Pinpoint the cell where the given text exists, returning its [X, Y] midpoint coordinate. 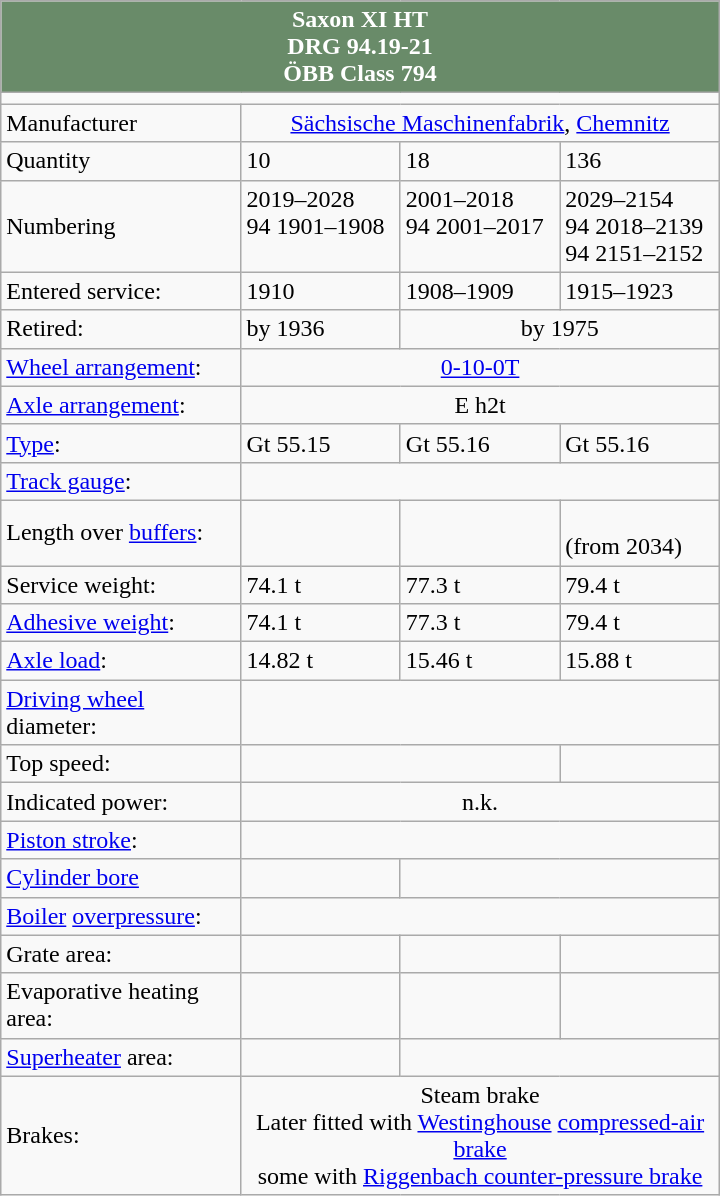
Retired: [121, 329]
Cylinder bore [121, 878]
136 [640, 161]
Driving wheel diameter: [121, 712]
Numbering [121, 226]
Top speed: [121, 764]
Indicated power: [121, 802]
Axle load: [121, 661]
Length over buffers: [121, 532]
2001–2018 94 2001–2017 [480, 226]
Steam brake Later fitted with Westinghouse compressed-air brake some with Riggenbach counter-pressure brake [480, 1136]
Wheel arrangement: [121, 367]
Superheater area: [121, 1057]
Service weight: [121, 585]
Quantity [121, 161]
Sächsische Maschinenfabrik, Chemnitz [480, 123]
1910 [320, 291]
Adhesive weight: [121, 623]
2019–2028 94 1901–1908 [320, 226]
14.82 t [320, 661]
2029–2154 94 2018–2139 94 2151–2152 [640, 226]
n.k. [480, 802]
Grate area: [121, 954]
Brakes: [121, 1136]
Axle arrangement: [121, 405]
1915–1923 [640, 291]
Entered service: [121, 291]
Boiler overpressure: [121, 916]
Gt 55.15 [320, 443]
1908–1909 [480, 291]
Evaporative heating area: [121, 1006]
(from 2034) [640, 532]
Manufacturer [121, 123]
15.46 t [480, 661]
Saxon XI HT DRG 94.19-21ÖBB Class 794 [360, 47]
Piston stroke: [121, 840]
18 [480, 161]
0-10-0T [480, 367]
by 1936 [320, 329]
10 [320, 161]
E h2t [480, 405]
Track gauge: [121, 481]
15.88 t [640, 661]
Type: [121, 443]
by 1975 [560, 329]
